Pinpoint the cell where the given text exists, returning its [x, y] midpoint coordinate. 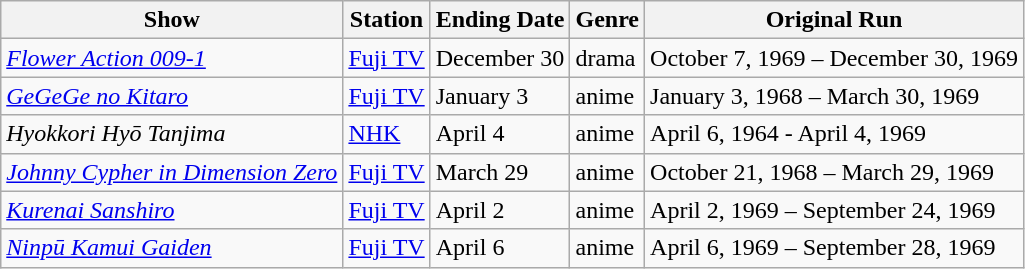
NHK [386, 134]
Show [172, 20]
Ending Date [500, 20]
March 29 [500, 172]
December 30 [500, 58]
October 21, 1968 – March 29, 1969 [834, 172]
January 3, 1968 – March 30, 1969 [834, 96]
April 6 [500, 248]
Hyokkori Hyō Tanjima [172, 134]
January 3 [500, 96]
April 2, 1969 – September 24, 1969 [834, 210]
GeGeGe no Kitaro [172, 96]
Ninpū Kamui Gaiden [172, 248]
April 4 [500, 134]
April 6, 1969 – September 28, 1969 [834, 248]
Genre [608, 20]
April 2 [500, 210]
Johnny Cypher in Dimension Zero [172, 172]
drama [608, 58]
Original Run [834, 20]
Station [386, 20]
October 7, 1969 – December 30, 1969 [834, 58]
Flower Action 009-1 [172, 58]
Kurenai Sanshiro [172, 210]
April 6, 1964 - April 4, 1969 [834, 134]
